Output the [X, Y] coordinate of the center of the cell containing the given text.  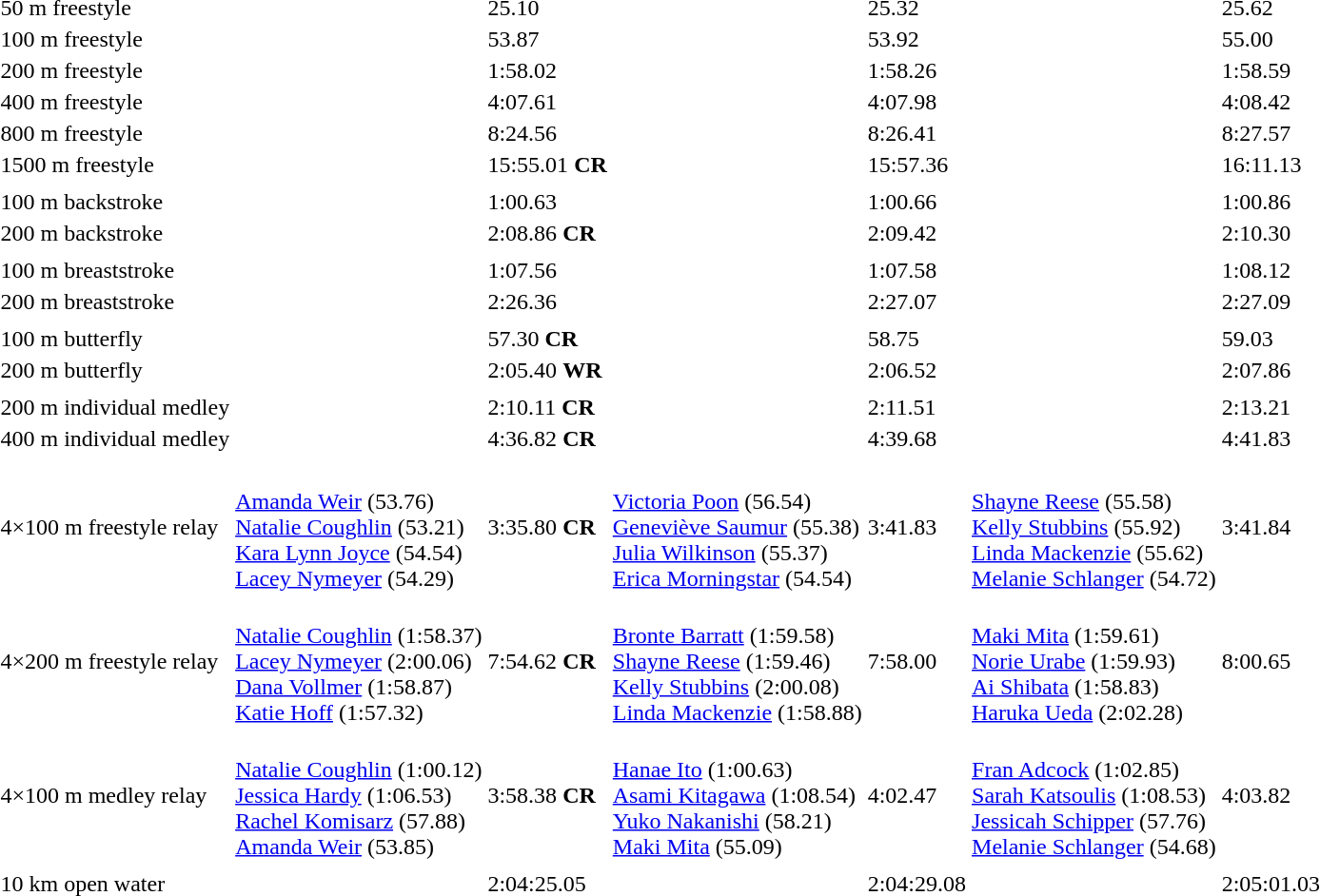
4:36.82 CR [547, 438]
1:58.02 [547, 70]
2:06.52 [916, 370]
8:24.56 [547, 133]
2:27.07 [916, 302]
3:35.80 CR [547, 527]
2:08.86 CR [547, 233]
3:41.83 [916, 527]
Maki Mita (1:59.61)Norie Urabe (1:59.93)Ai Shibata (1:58.83)Haruka Ueda (2:02.28) [1094, 661]
15:57.36 [916, 165]
Fran Adcock (1:02.85)Sarah Katsoulis (1:08.53)Jessicah Schipper (57.76)Melanie Schlanger (54.68) [1094, 795]
4:02.47 [916, 795]
4:07.61 [547, 102]
7:54.62 CR [547, 661]
53.92 [916, 39]
Bronte Barratt (1:59.58)Shayne Reese (1:59.46)Kelly Stubbins (2:00.08)Linda Mackenzie (1:58.88) [737, 661]
2:05.40 WR [547, 370]
58.75 [916, 339]
1:00.63 [547, 202]
2:09.42 [916, 233]
4:07.98 [916, 102]
2:26.36 [547, 302]
1:58.26 [916, 70]
Natalie Coughlin (1:58.37)Lacey Nymeyer (2:00.06)Dana Vollmer (1:58.87)Katie Hoff (1:57.32) [359, 661]
7:58.00 [916, 661]
1:00.66 [916, 202]
4:39.68 [916, 438]
57.30 CR [547, 339]
Shayne Reese (55.58)Kelly Stubbins (55.92)Linda Mackenzie (55.62)Melanie Schlanger (54.72) [1094, 527]
15:55.01 CR [547, 165]
2:11.51 [916, 407]
Natalie Coughlin (1:00.12)Jessica Hardy (1:06.53)Rachel Komisarz (57.88)Amanda Weir (53.85) [359, 795]
Hanae Ito (1:00.63)Asami Kitagawa (1:08.54)Yuko Nakanishi (58.21)Maki Mita (55.09) [737, 795]
1:07.58 [916, 270]
53.87 [547, 39]
8:26.41 [916, 133]
Amanda Weir (53.76)Natalie Coughlin (53.21)Kara Lynn Joyce (54.54)Lacey Nymeyer (54.29) [359, 527]
Victoria Poon (56.54)Geneviève Saumur (55.38)Julia Wilkinson (55.37)Erica Morningstar (54.54) [737, 527]
1:07.56 [547, 270]
2:10.11 CR [547, 407]
3:58.38 CR [547, 795]
